Provide the [X, Y] coordinate of the cell's center where the given text is located.  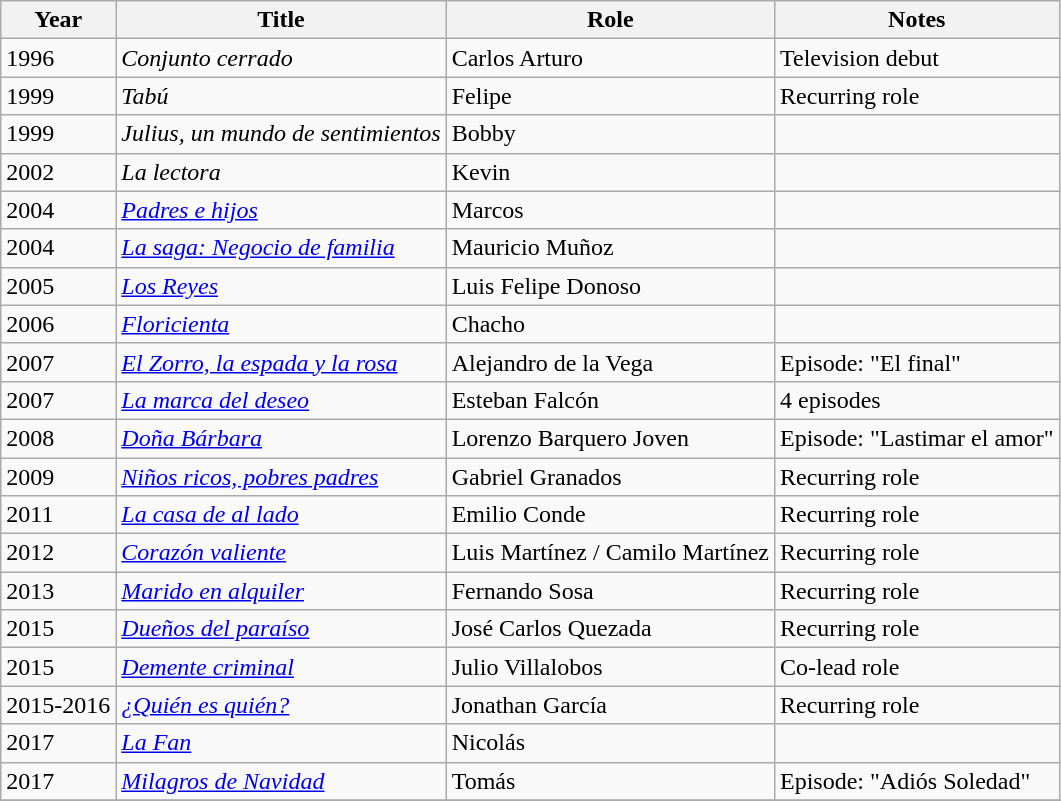
2002 [58, 172]
Chacho [610, 324]
Title [281, 20]
2011 [58, 515]
La Fan [281, 743]
Marcos [610, 210]
La saga: Negocio de familia [281, 248]
Julius, un mundo de sentimientos [281, 134]
Corazón valiente [281, 553]
Milagros de Navidad [281, 781]
Carlos Arturo [610, 58]
La casa de al lado [281, 515]
1996 [58, 58]
2009 [58, 477]
La marca del deseo [281, 400]
Co-lead role [916, 667]
La lectora [281, 172]
2012 [58, 553]
2013 [58, 591]
Mauricio Muñoz [610, 248]
2008 [58, 438]
Notes [916, 20]
Episode: "El final" [916, 362]
Floricienta [281, 324]
Marido en alquiler [281, 591]
2015-2016 [58, 705]
Los Reyes [281, 286]
¿Quién es quién? [281, 705]
4 episodes [916, 400]
Padres e hijos [281, 210]
Bobby [610, 134]
Gabriel Granados [610, 477]
Role [610, 20]
Luis Martínez / Camilo Martínez [610, 553]
Doña Bárbara [281, 438]
Luis Felipe Donoso [610, 286]
Felipe [610, 96]
Lorenzo Barquero Joven [610, 438]
Nicolás [610, 743]
Tabú [281, 96]
Episode: "Adiós Soledad" [916, 781]
Conjunto cerrado [281, 58]
Dueños del paraíso [281, 629]
José Carlos Quezada [610, 629]
Alejandro de la Vega [610, 362]
2006 [58, 324]
Episode: "Lastimar el amor" [916, 438]
Television debut [916, 58]
El Zorro, la espada y la rosa [281, 362]
Julio Villalobos [610, 667]
Tomás [610, 781]
Esteban Falcón [610, 400]
Year [58, 20]
Kevin [610, 172]
Jonathan García [610, 705]
Demente criminal [281, 667]
Emilio Conde [610, 515]
2005 [58, 286]
Fernando Sosa [610, 591]
Niños ricos, pobres padres [281, 477]
